From the cell containing the given text, extract its center point as [x, y] coordinate. 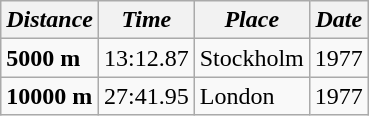
London [252, 96]
27:41.95 [146, 96]
Place [252, 20]
Date [338, 20]
10000 m [50, 96]
Time [146, 20]
Stockholm [252, 58]
Distance [50, 20]
13:12.87 [146, 58]
5000 m [50, 58]
